Provide the [X, Y] coordinate of the cell's center where the given text is located.  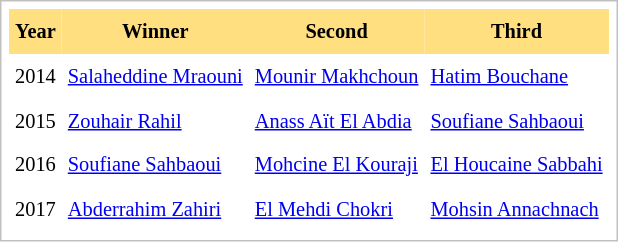
Mohsin Annachnach [516, 210]
Abderrahim Zahiri [156, 210]
El Houcaine Sabbahi [516, 166]
Second [337, 32]
Zouhair Rahil [156, 120]
Year [36, 32]
Hatim Bouchane [516, 76]
2015 [36, 120]
Salaheddine Mraouni [156, 76]
2016 [36, 166]
Third [516, 32]
2017 [36, 210]
Anass Aït El Abdia [337, 120]
El Mehdi Chokri [337, 210]
2014 [36, 76]
Mounir Makhchoun [337, 76]
Mohcine El Kouraji [337, 166]
Winner [156, 32]
